Capture the cell that displays the provided text and extract its (x, y) central coordinate. 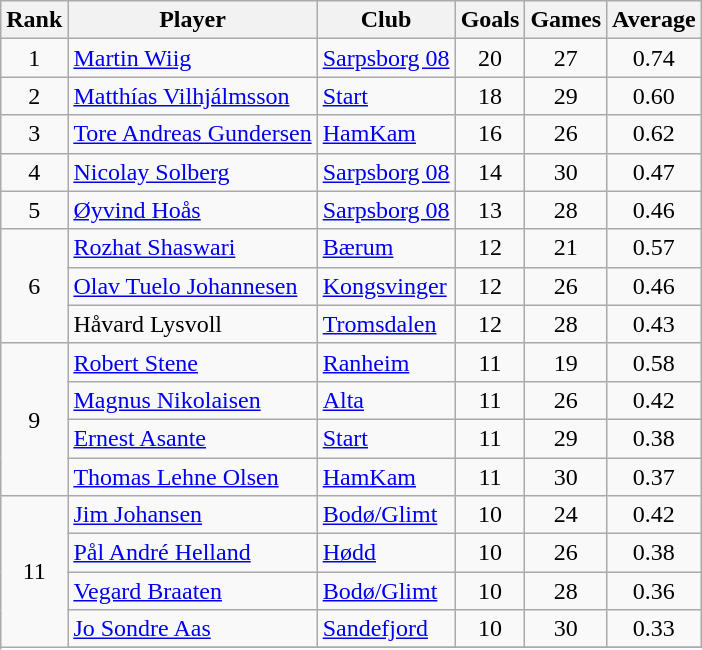
Øyvind Hoås (192, 210)
20 (490, 58)
Tromsdalen (386, 324)
Sandefjord (386, 629)
Games (566, 20)
0.60 (654, 96)
Jim Johansen (192, 515)
Kongsvinger (386, 286)
19 (566, 362)
Goals (490, 20)
Club (386, 20)
Rank (34, 20)
27 (566, 58)
0.57 (654, 248)
Nicolay Solberg (192, 172)
Thomas Lehne Olsen (192, 477)
Bærum (386, 248)
Jo Sondre Aas (192, 629)
21 (566, 248)
Olav Tuelo Johannesen (192, 286)
24 (566, 515)
14 (490, 172)
Alta (386, 400)
16 (490, 134)
5 (34, 210)
Pål André Helland (192, 553)
18 (490, 96)
0.58 (654, 362)
Tore Andreas Gundersen (192, 134)
Martin Wiig (192, 58)
0.74 (654, 58)
0.47 (654, 172)
Player (192, 20)
Vegard Braaten (192, 591)
Magnus Nikolaisen (192, 400)
0.37 (654, 477)
13 (490, 210)
0.33 (654, 629)
9 (34, 419)
6 (34, 286)
Ranheim (386, 362)
Hødd (386, 553)
0.62 (654, 134)
0.36 (654, 591)
3 (34, 134)
Matthías Vilhjálmsson (192, 96)
4 (34, 172)
Ernest Asante (192, 438)
Average (654, 20)
Rozhat Shaswari (192, 248)
1 (34, 58)
Håvard Lysvoll (192, 324)
2 (34, 96)
0.43 (654, 324)
Robert Stene (192, 362)
